Pinpoint the cell where the given text exists, returning its (x, y) midpoint coordinate. 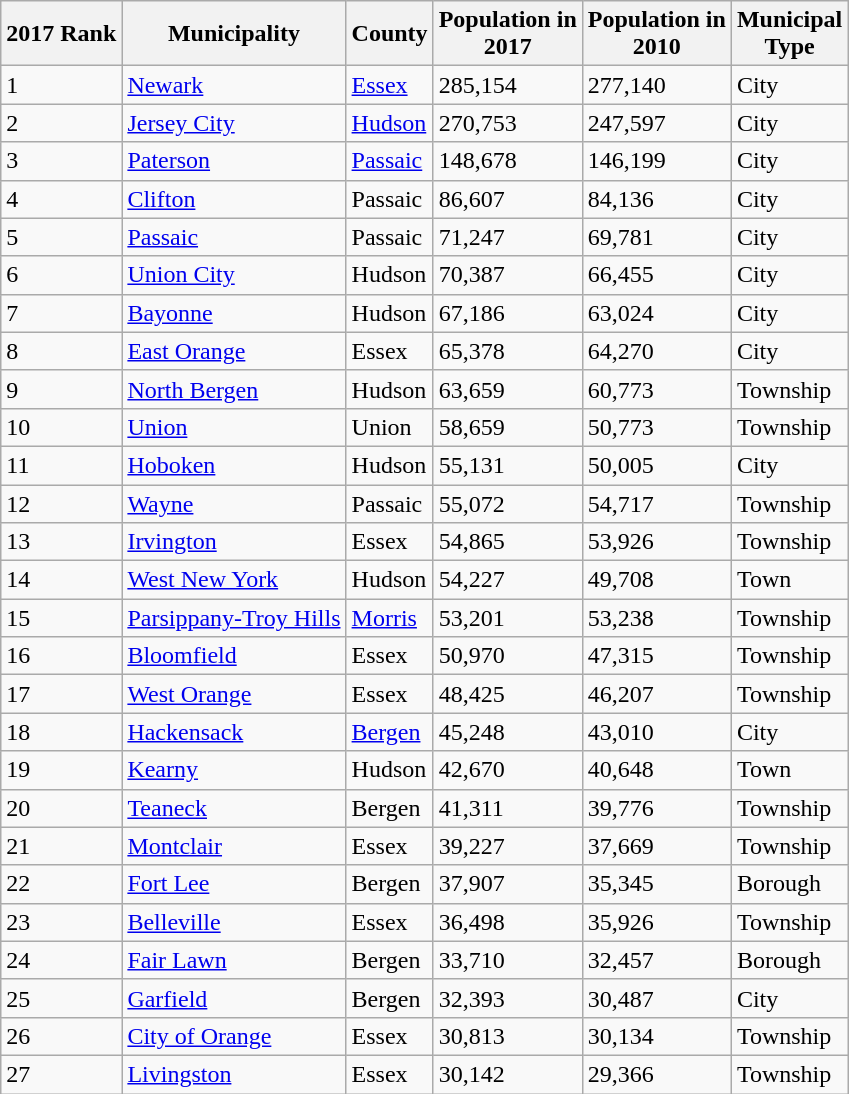
Bayonne (234, 313)
86,607 (508, 199)
8 (62, 351)
10 (62, 427)
41,311 (508, 808)
Morris (390, 618)
20 (62, 808)
33,710 (508, 960)
Garfield (234, 998)
Union City (234, 275)
50,970 (508, 656)
Kearny (234, 770)
1 (62, 85)
32,393 (508, 998)
Irvington (234, 542)
Belleville (234, 922)
277,140 (656, 85)
35,345 (656, 884)
50,005 (656, 465)
48,425 (508, 694)
27 (62, 1074)
53,238 (656, 618)
2 (62, 123)
65,378 (508, 351)
Clifton (234, 199)
63,024 (656, 313)
19 (62, 770)
37,669 (656, 846)
Montclair (234, 846)
24 (62, 960)
148,678 (508, 161)
45,248 (508, 732)
14 (62, 580)
55,131 (508, 465)
46,207 (656, 694)
23 (62, 922)
North Bergen (234, 389)
Municipality (234, 34)
247,597 (656, 123)
35,926 (656, 922)
21 (62, 846)
30,813 (508, 1036)
Population in2017 (508, 34)
Bloomfield (234, 656)
71,247 (508, 237)
146,199 (656, 161)
5 (62, 237)
67,186 (508, 313)
Fort Lee (234, 884)
Population in2010 (656, 34)
54,865 (508, 542)
17 (62, 694)
City of Orange (234, 1036)
26 (62, 1036)
69,781 (656, 237)
West New York (234, 580)
63,659 (508, 389)
16 (62, 656)
County (390, 34)
22 (62, 884)
6 (62, 275)
3 (62, 161)
18 (62, 732)
50,773 (656, 427)
Wayne (234, 503)
55,072 (508, 503)
30,134 (656, 1036)
12 (62, 503)
MunicipalType (789, 34)
Paterson (234, 161)
49,708 (656, 580)
25 (62, 998)
39,227 (508, 846)
30,142 (508, 1074)
37,907 (508, 884)
9 (62, 389)
30,487 (656, 998)
54,227 (508, 580)
40,648 (656, 770)
58,659 (508, 427)
Livingston (234, 1074)
47,315 (656, 656)
53,201 (508, 618)
270,753 (508, 123)
Parsippany-Troy Hills (234, 618)
West Orange (234, 694)
2017 Rank (62, 34)
285,154 (508, 85)
53,926 (656, 542)
66,455 (656, 275)
29,366 (656, 1074)
54,717 (656, 503)
11 (62, 465)
Newark (234, 85)
13 (62, 542)
Fair Lawn (234, 960)
East Orange (234, 351)
84,136 (656, 199)
43,010 (656, 732)
Jersey City (234, 123)
64,270 (656, 351)
32,457 (656, 960)
Teaneck (234, 808)
15 (62, 618)
Hoboken (234, 465)
36,498 (508, 922)
60,773 (656, 389)
39,776 (656, 808)
42,670 (508, 770)
70,387 (508, 275)
Hackensack (234, 732)
4 (62, 199)
7 (62, 313)
